Search for the cell housing the specified text and yield its (X, Y) center coordinate. 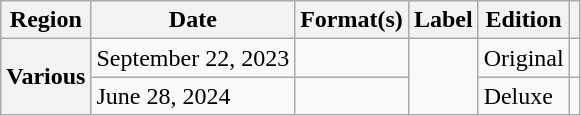
Various (46, 77)
Region (46, 20)
Format(s) (352, 20)
Label (443, 20)
September 22, 2023 (193, 58)
Edition (524, 20)
Original (524, 58)
June 28, 2024 (193, 96)
Date (193, 20)
Deluxe (524, 96)
